Extract the [X, Y] coordinate from the center of the cell holding the provided text.  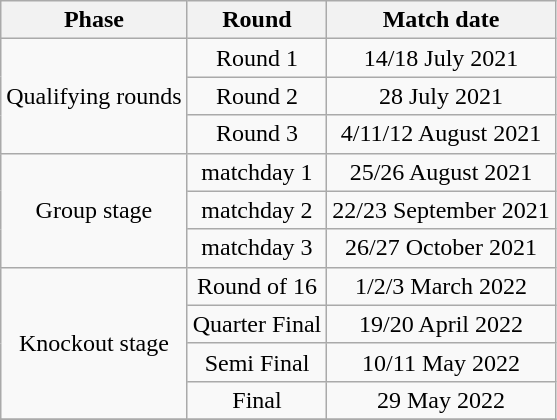
Phase [94, 20]
Qualifying rounds [94, 96]
matchday 3 [257, 248]
Match date [441, 20]
4/11/12 August 2021 [441, 134]
matchday 1 [257, 172]
Semi Final [257, 362]
Round of 16 [257, 286]
Round [257, 20]
Quarter Final [257, 324]
1/2/3 March 2022 [441, 286]
Final [257, 400]
28 July 2021 [441, 96]
Round 1 [257, 58]
matchday 2 [257, 210]
19/20 April 2022 [441, 324]
Round 2 [257, 96]
10/11 May 2022 [441, 362]
25/26 August 2021 [441, 172]
29 May 2022 [441, 400]
22/23 September 2021 [441, 210]
26/27 October 2021 [441, 248]
Round 3 [257, 134]
Group stage [94, 210]
14/18 July 2021 [441, 58]
Knockout stage [94, 343]
